Provide the [X, Y] coordinate of the cell's center where the given text is located.  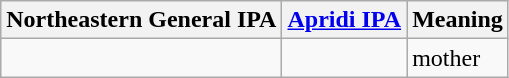
Apridi IPA [344, 20]
mother [458, 58]
Meaning [458, 20]
Northeastern General IPA [142, 20]
